For the text-containing cell, return its midpoint in (X, Y) coordinate format. 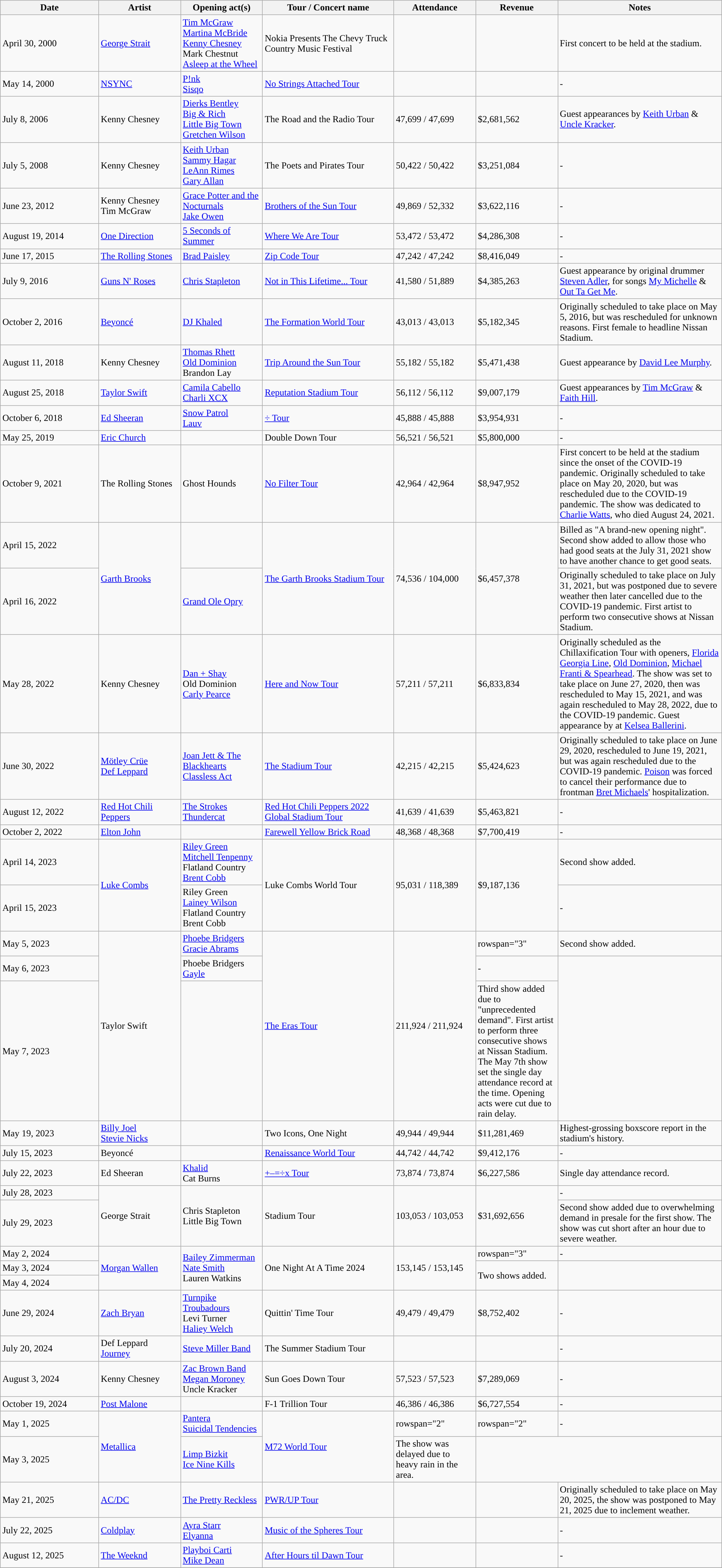
The Pretty Reckless (221, 1500)
May 5, 2023 (49, 944)
Playboi CartiMike Dean (221, 1555)
Artist (140, 8)
Joan Jett & The BlackheartsClassless Act (221, 766)
May 3, 2025 (49, 1459)
May 2, 2024 (49, 1253)
Zac Brown BandMegan MoroneyUncle Kracker (221, 1379)
Ayra StarrElyanna (221, 1530)
No Filter Tour (328, 484)
5 Seconds of Summer (221, 236)
Tim McGrawMartina McBrideKenny ChesneyMark ChestnutAsleep at the Wheel (221, 43)
July 22, 2025 (49, 1530)
Guns N' Roses (140, 281)
48,368 / 48,368 (435, 832)
May 14, 2000 (49, 84)
$5,463,821 (517, 812)
$7,289,069 (517, 1379)
Music of the Spheres Tour (328, 1530)
103,053 / 103,053 (435, 1216)
May 25, 2019 (49, 438)
Double Down Tour (328, 438)
F-1 Trillion Tour (328, 1404)
Guest appearance by David Lee Murphy. (639, 362)
41,580 / 51,889 (435, 281)
August 12, 2022 (49, 812)
Attendance (435, 8)
AC/DC (140, 1500)
Snow PatrolLauv (221, 418)
Farewell Yellow Brick Road (328, 832)
47,699 / 47,699 (435, 119)
$11,281,469 (517, 1133)
$5,471,438 (517, 362)
Guest appearances by Tim McGraw & Faith Hill. (639, 392)
The Poets and Pirates Tour (328, 165)
June 30, 2022 (49, 766)
$3,622,116 (517, 206)
Date (49, 8)
KhalidCat Burns (221, 1173)
Originally scheduled to take place on May 5, 2016, but was rescheduled for unknown reasons. First female to headline Nissan Stadium. (639, 321)
55,182 / 55,182 (435, 362)
Elton John (140, 832)
July 20, 2024 (49, 1348)
Phoebe BridgersGayle (221, 968)
Originally scheduled to take place on May 20, 2025, the show was postponed to May 21, 2025 due to inclement weather. (639, 1500)
$2,681,562 (517, 119)
The Formation World Tour (328, 321)
Eric Church (140, 438)
53,472 / 53,472 (435, 236)
$9,187,136 (517, 885)
July 5, 2008 (49, 165)
July 22, 2023 (49, 1173)
Brothers of the Sun Tour (328, 206)
April 15, 2023 (49, 908)
$6,833,834 (517, 684)
$8,947,952 (517, 484)
Metallica (140, 1447)
$4,286,308 (517, 236)
Camila CabelloCharli XCX (221, 392)
Luke Combs World Tour (328, 885)
July 15, 2023 (49, 1153)
42,215 / 42,215 (435, 766)
Sun Goes Down Tour (328, 1379)
47,242 / 47,242 (435, 256)
$8,416,049 (517, 256)
Guest appearance by original drummer Steven Adler, for songs My Michelle & Out Ta Get Me. (639, 281)
Ghost Hounds (221, 484)
One Night At A Time 2024 (328, 1268)
May 28, 2022 (49, 684)
Highest-grossing boxscore report in the stadium's history. (639, 1133)
The Weeknd (140, 1555)
$5,182,345 (517, 321)
Grand Ole Opry (221, 601)
October 19, 2024 (49, 1404)
Reputation Stadium Tour (328, 392)
56,521 / 56,521 (435, 438)
The Road and the Radio Tour (328, 119)
49,479 / 49,479 (435, 1313)
Post Malone (140, 1404)
Renaissance World Tour (328, 1153)
May 6, 2023 (49, 968)
$9,007,179 (517, 392)
Morgan Wallen (140, 1268)
Dan + ShayOld DominionCarly Pearce (221, 684)
The StrokesThundercat (221, 812)
Second show added due to overwhelming demand in presale for the first show. The show was cut short after an hour due to severe weather. (639, 1223)
No Strings Attached Tour (328, 84)
Mötley CrüeDef Leppard (140, 766)
73,874 / 73,874 (435, 1173)
Trip Around the Sun Tour (328, 362)
$6,227,586 (517, 1173)
DJ Khaled (221, 321)
July 9, 2016 (49, 281)
Riley GreenMitchell TenpennyFlatland CountryBrent Cobb (221, 862)
PanteraSuicidal Tendencies (221, 1424)
Red Hot Chili Peppers (140, 812)
Def LeppardJourney (140, 1348)
Opening act(s) (221, 8)
Single day attendance record. (639, 1173)
56,112 / 56,112 (435, 392)
Billy JoelStevie Nicks (140, 1133)
$6,457,378 (517, 579)
Zach Bryan (140, 1313)
August 19, 2014 (49, 236)
The Eras Tour (328, 1026)
NSYNC (140, 84)
211,924 / 211,924 (435, 1026)
July 8, 2006 (49, 119)
May 1, 2025 (49, 1424)
$7,700,419 (517, 832)
Steve Miller Band (221, 1348)
M72 World Tour (328, 1447)
June 23, 2012 (49, 206)
April 14, 2023 (49, 862)
Two shows added. (517, 1275)
July 28, 2023 (49, 1193)
May 19, 2023 (49, 1133)
May 4, 2024 (49, 1283)
÷ Tour (328, 418)
Notes (639, 8)
Two Icons, One Night (328, 1133)
$5,800,000 (517, 438)
44,742 / 44,742 (435, 1153)
July 29, 2023 (49, 1223)
74,536 / 104,000 (435, 579)
Kenny ChesneyTim McGraw (140, 206)
April 16, 2022 (49, 601)
Limp BizkitIce Nine Kills (221, 1459)
Chris StapletonLittle Big Town (221, 1216)
August 25, 2018 (49, 392)
Nokia Presents The Chevy Truck Country Music Festival (328, 43)
Coldplay (140, 1530)
153,145 / 153,145 (435, 1268)
42,964 / 42,964 (435, 484)
After Hours til Dawn Tour (328, 1555)
41,639 / 41,639 (435, 812)
The Summer Stadium Tour (328, 1348)
August 12, 2025 (49, 1555)
Not in This Lifetime... Tour (328, 281)
Zip Code Tour (328, 256)
April 15, 2022 (49, 545)
May 3, 2024 (49, 1268)
Here and Now Tour (328, 684)
Tour / Concert name (328, 8)
$3,954,931 (517, 418)
+–=÷x Tour (328, 1173)
Keith UrbanSammy HagarLeAnn RimesGary Allan (221, 165)
First concert to be held at the stadium. (639, 43)
Grace Potter and the NocturnalsJake Owen (221, 206)
50,422 / 50,422 (435, 165)
57,211 / 57,211 (435, 684)
Where We Are Tour (328, 236)
Brad Paisley (221, 256)
$6,727,554 (517, 1404)
May 7, 2023 (49, 1051)
August 11, 2018 (49, 362)
The show was delayed due to heavy rain in the area. (435, 1459)
Stadium Tour (328, 1216)
57,523 / 57,523 (435, 1379)
$5,424,623 (517, 766)
Red Hot Chili Peppers 2022 Global Stadium Tour (328, 812)
Bailey ZimmermanNate SmithLauren Watkins (221, 1268)
August 3, 2024 (49, 1379)
October 2, 2022 (49, 832)
May 21, 2025 (49, 1500)
49,944 / 49,944 (435, 1133)
Phoebe BridgersGracie Abrams (221, 944)
October 2, 2016 (49, 321)
PWR/UP Tour (328, 1500)
$3,251,084 (517, 165)
Garth Brooks (140, 579)
Guest appearances by Keith Urban & Uncle Kracker. (639, 119)
46,386 / 46,386 (435, 1404)
P!nkSisqo (221, 84)
$9,412,176 (517, 1153)
95,031 / 118,389 (435, 885)
43,013 / 43,013 (435, 321)
$31,692,656 (517, 1216)
The Garth Brooks Stadium Tour (328, 579)
Revenue (517, 8)
One Direction (140, 236)
45,888 / 45,888 (435, 418)
The Stadium Tour (328, 766)
Quittin' Time Tour (328, 1313)
Luke Combs (140, 885)
October 6, 2018 (49, 418)
April 30, 2000 (49, 43)
October 9, 2021 (49, 484)
June 17, 2015 (49, 256)
49,869 / 52,332 (435, 206)
$4,385,263 (517, 281)
Turnpike TroubadoursLevi TurnerHaliey Welch (221, 1313)
June 29, 2024 (49, 1313)
Thomas RhettOld DominionBrandon Lay (221, 362)
Dierks BentleyBig & RichLittle Big TownGretchen Wilson (221, 119)
Riley GreenLainey WilsonFlatland CountryBrent Cobb (221, 908)
Chris Stapleton (221, 281)
$8,752,402 (517, 1313)
